Provide the [X, Y] coordinate of the cell's center where the given text is located.  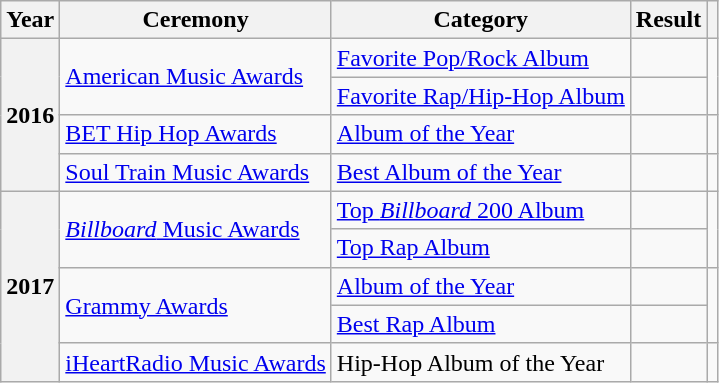
2017 [30, 286]
Result [668, 20]
American Music Awards [196, 77]
Ceremony [196, 20]
Category [480, 20]
Top Billboard 200 Album [480, 210]
Top Rap Album [480, 248]
2016 [30, 115]
Grammy Awards [196, 305]
Best Rap Album [480, 324]
Hip-Hop Album of the Year [480, 362]
Best Album of the Year [480, 172]
iHeartRadio Music Awards [196, 362]
Favorite Pop/Rock Album [480, 58]
BET Hip Hop Awards [196, 134]
Favorite Rap/Hip-Hop Album [480, 96]
Billboard Music Awards [196, 229]
Soul Train Music Awards [196, 172]
Year [30, 20]
